Scan for the cell matching the given text and deliver its (X, Y) coordinate at center. 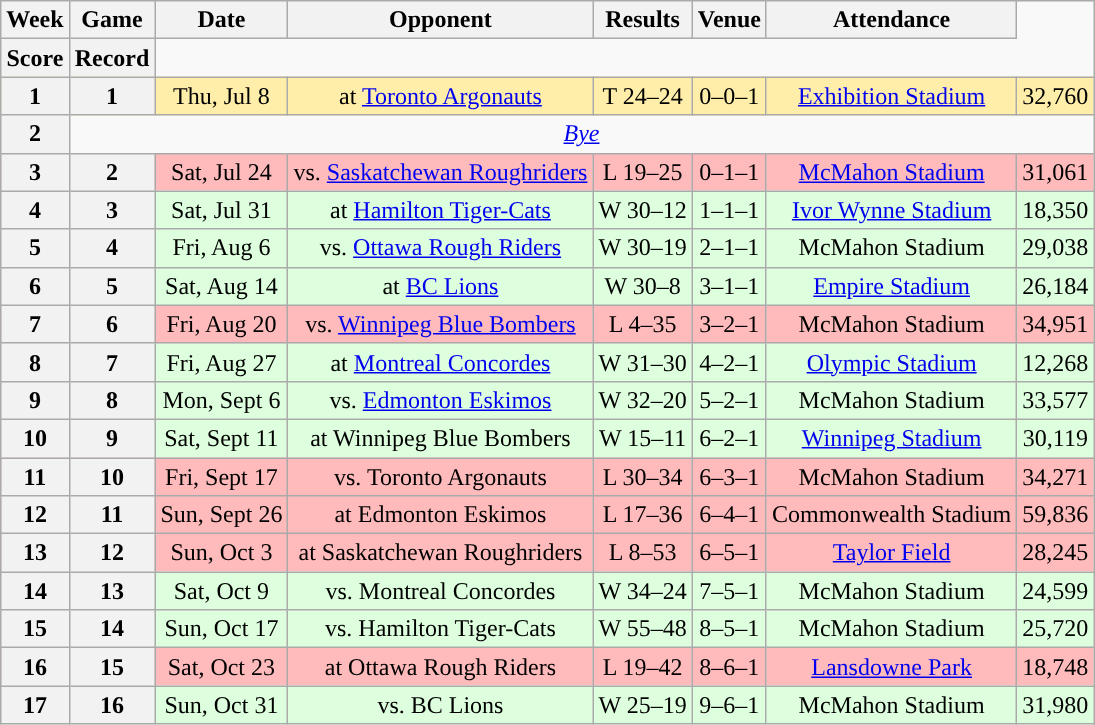
26,184 (1056, 286)
18,350 (1056, 210)
6–4–1 (729, 515)
Game (112, 20)
Record (112, 58)
W 15–11 (642, 438)
59,836 (1056, 515)
Taylor Field (891, 553)
0–1–1 (729, 172)
at Montreal Concordes (440, 362)
T 24–24 (642, 96)
Sun, Sept 26 (222, 515)
vs. Toronto Argonauts (440, 477)
31,061 (1056, 172)
7–5–1 (729, 591)
Empire Stadium (891, 286)
at Edmonton Eskimos (440, 515)
29,038 (1056, 248)
vs. Hamilton Tiger-Cats (440, 629)
vs. Edmonton Eskimos (440, 400)
Venue (729, 20)
L 4–35 (642, 324)
L 8–53 (642, 553)
L 30–34 (642, 477)
Olympic Stadium (891, 362)
Mon, Sept 6 (222, 400)
Opponent (440, 20)
30,119 (1056, 438)
at Toronto Argonauts (440, 96)
0–0–1 (729, 96)
3–2–1 (729, 324)
at Hamilton Tiger-Cats (440, 210)
W 31–30 (642, 362)
Week (35, 20)
L 17–36 (642, 515)
at Saskatchewan Roughriders (440, 553)
vs. BC Lions (440, 705)
vs. Ottawa Rough Riders (440, 248)
34,271 (1056, 477)
34,951 (1056, 324)
5–2–1 (729, 400)
W 30–8 (642, 286)
Score (35, 58)
vs. Montreal Concordes (440, 591)
W 25–19 (642, 705)
3–1–1 (729, 286)
Sun, Oct 31 (222, 705)
Winnipeg Stadium (891, 438)
W 32–20 (642, 400)
Sat, Sept 11 (222, 438)
28,245 (1056, 553)
L 19–42 (642, 667)
W 34–24 (642, 591)
32,760 (1056, 96)
Fri, Aug 27 (222, 362)
Fri, Aug 20 (222, 324)
Sat, Oct 9 (222, 591)
W 30–19 (642, 248)
Fri, Aug 6 (222, 248)
Commonwealth Stadium (891, 515)
4–2–1 (729, 362)
9–6–1 (729, 705)
L 19–25 (642, 172)
vs. Saskatchewan Roughriders (440, 172)
W 55–48 (642, 629)
25,720 (1056, 629)
2–1–1 (729, 248)
W 30–12 (642, 210)
18,748 (1056, 667)
Sun, Oct 17 (222, 629)
Exhibition Stadium (891, 96)
Bye (582, 134)
Sat, Aug 14 (222, 286)
Lansdowne Park (891, 667)
6–2–1 (729, 438)
Attendance (891, 20)
24,599 (1056, 591)
Ivor Wynne Stadium (891, 210)
17 (35, 705)
at Winnipeg Blue Bombers (440, 438)
6–3–1 (729, 477)
Sat, Oct 23 (222, 667)
Sat, Jul 31 (222, 210)
Sun, Oct 3 (222, 553)
Thu, Jul 8 (222, 96)
at BC Lions (440, 286)
31,980 (1056, 705)
8–5–1 (729, 629)
vs. Winnipeg Blue Bombers (440, 324)
at Ottawa Rough Riders (440, 667)
Date (222, 20)
6–5–1 (729, 553)
1–1–1 (729, 210)
Fri, Sept 17 (222, 477)
33,577 (1056, 400)
Sat, Jul 24 (222, 172)
8–6–1 (729, 667)
Results (642, 20)
12,268 (1056, 362)
